Provide the [X, Y] coordinate of the cell's center where the given text is located.  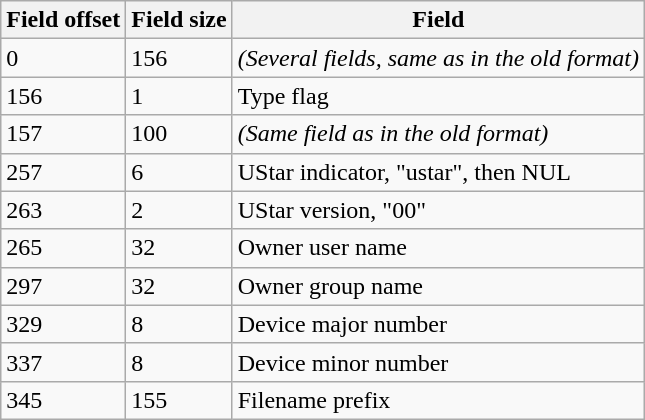
100 [179, 134]
Type flag [438, 96]
337 [64, 362]
Device major number [438, 324]
0 [64, 58]
6 [179, 172]
Field size [179, 20]
Filename prefix [438, 400]
UStar version, "00" [438, 210]
263 [64, 210]
Field [438, 20]
157 [64, 134]
(Several fields, same as in the old format) [438, 58]
Owner user name [438, 248]
Field offset [64, 20]
1 [179, 96]
265 [64, 248]
(Same field as in the old format) [438, 134]
Device minor number [438, 362]
155 [179, 400]
2 [179, 210]
257 [64, 172]
329 [64, 324]
Owner group name [438, 286]
345 [64, 400]
297 [64, 286]
UStar indicator, "ustar", then NUL [438, 172]
